Pinpoint the cell where the given text exists, returning its [X, Y] midpoint coordinate. 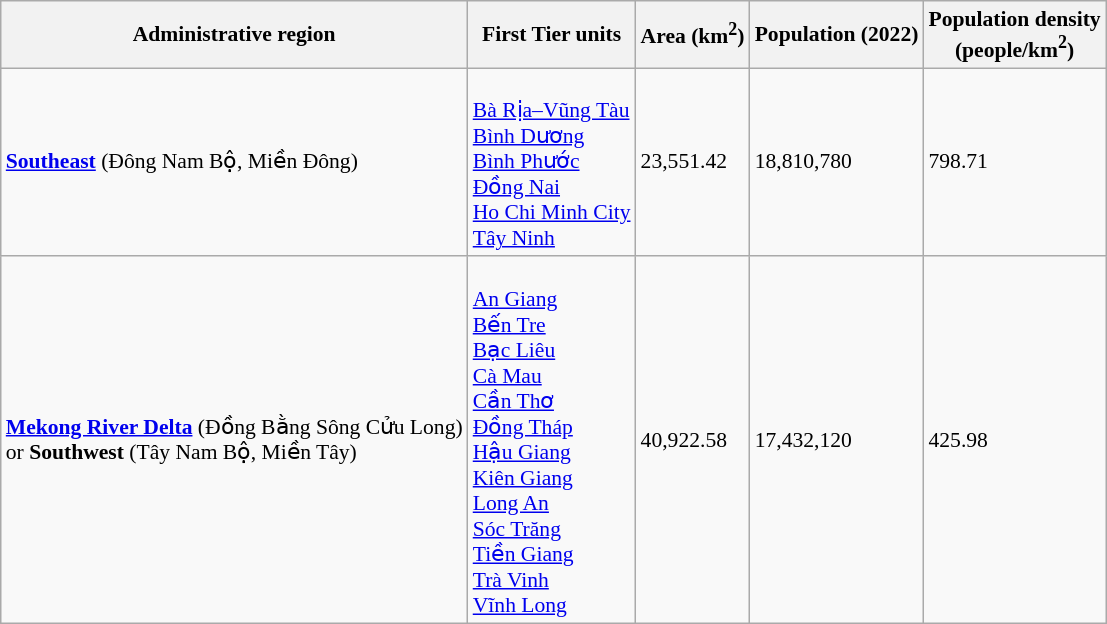
Area (km2) [693, 34]
Bà Rịa–Vũng Tàu Bình Dương Bình Phước Đồng Nai Ho Chi Minh City Tây Ninh [552, 162]
17,432,120 [837, 440]
First Tier units [552, 34]
Southeast (Đông Nam Bộ, Miền Đông) [234, 162]
Population (2022) [837, 34]
Mekong River Delta (Đồng Bằng Sông Cửu Long) or Southwest (Tây Nam Bộ, Miền Tây) [234, 440]
Population density(people/km2) [1014, 34]
18,810,780 [837, 162]
Administrative region [234, 34]
An Giang Bến Tre Bạc Liêu Cà Mau Cần Thơ Đồng Tháp Hậu Giang Kiên Giang Long An Sóc Trăng Tiền Giang Trà Vinh Vĩnh Long [552, 440]
798.71 [1014, 162]
40,922.58 [693, 440]
425.98 [1014, 440]
23,551.42 [693, 162]
